Return the [x, y] coordinate for the center point of the cell that contains the specified text.  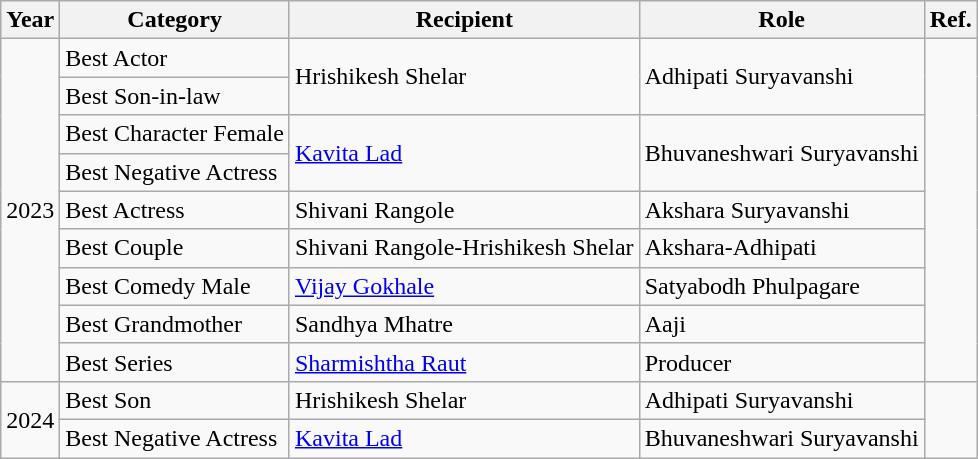
Ref. [950, 20]
Best Comedy Male [175, 286]
Recipient [464, 20]
2023 [30, 210]
Vijay Gokhale [464, 286]
Sharmishtha Raut [464, 362]
Shivani Rangole [464, 210]
Best Son [175, 400]
Aaji [782, 324]
Best Actress [175, 210]
Year [30, 20]
Producer [782, 362]
Akshara-Adhipati [782, 248]
Best Series [175, 362]
Akshara Suryavanshi [782, 210]
Best Son-in-law [175, 96]
2024 [30, 419]
Shivani Rangole-Hrishikesh Shelar [464, 248]
Best Actor [175, 58]
Satyabodh Phulpagare [782, 286]
Best Couple [175, 248]
Role [782, 20]
Sandhya Mhatre [464, 324]
Category [175, 20]
Best Grandmother [175, 324]
Best Character Female [175, 134]
